Scan for the cell matching the given text and deliver its (x, y) coordinate at center. 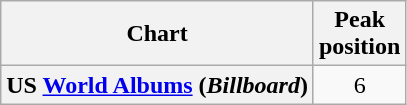
US World Albums (Billboard) (158, 85)
6 (359, 85)
Chart (158, 34)
Peakposition (359, 34)
